Output the [x, y] coordinate of the center of the cell containing the given text.  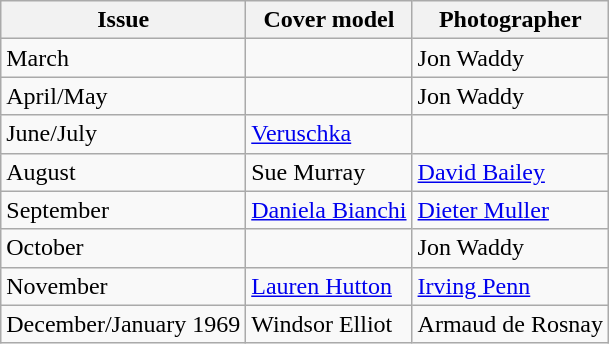
Dieter Muller [510, 210]
Windsor Elliot [329, 324]
October [124, 248]
Daniela Bianchi [329, 210]
November [124, 286]
April/May [124, 96]
June/July [124, 134]
Sue Murray [329, 172]
David Bailey [510, 172]
August [124, 172]
December/January 1969 [124, 324]
Issue [124, 20]
September [124, 210]
Veruschka [329, 134]
March [124, 58]
Lauren Hutton [329, 286]
Armaud de Rosnay [510, 324]
Photographer [510, 20]
Irving Penn [510, 286]
Cover model [329, 20]
